Return [X, Y] of the center of cell containing provided text 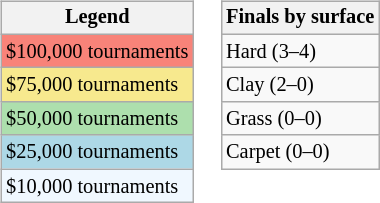
Carpet (0–0) [300, 152]
Grass (0–0) [300, 119]
Clay (2–0) [300, 85]
Finals by surface [300, 18]
Hard (3–4) [300, 51]
$25,000 tournaments [97, 152]
Legend [97, 18]
$10,000 tournaments [97, 186]
$50,000 tournaments [97, 119]
$75,000 tournaments [97, 85]
$100,000 tournaments [97, 51]
